Provide the (x, y) coordinate of the cell's center where the given text is located.  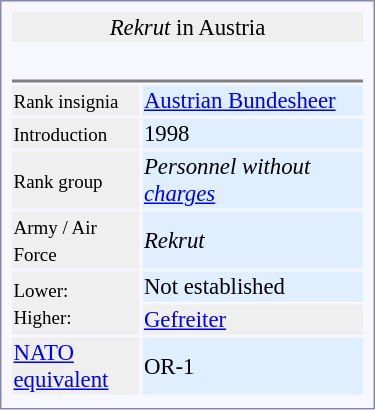
Lower:Higher: (76, 304)
Rekrut in Austria (188, 27)
Army / Air Force (76, 240)
Rank group (76, 180)
Personnel without charges (252, 180)
Rekrut (252, 240)
Austrian Bundesheer (252, 101)
NATOequivalent (76, 366)
Not established (252, 287)
OR-1 (252, 366)
Rank insignia (76, 101)
1998 (252, 133)
Introduction (76, 133)
Gefreiter (252, 319)
